Locate the cell with the specified text and output its [X, Y] center coordinate. 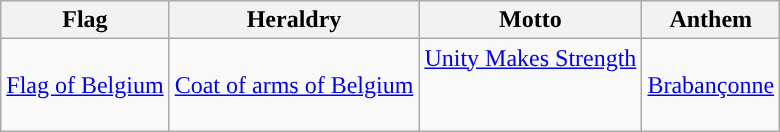
Brabançonne [711, 85]
Flag [85, 20]
Flag of Belgium [85, 85]
Coat of arms of Belgium [294, 85]
Unity Makes Strength [530, 85]
Anthem [711, 20]
Heraldry [294, 20]
Motto [530, 20]
